Identify which cell holds the provided text, then report its [X, Y] central coordinate. 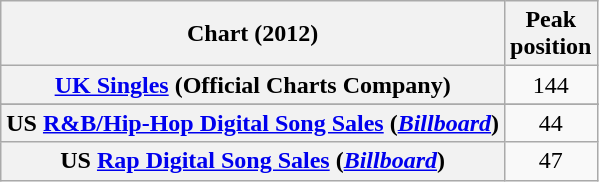
UK Singles (Official Charts Company) [253, 85]
Chart (2012) [253, 34]
144 [551, 85]
Peakposition [551, 34]
US R&B/Hip-Hop Digital Song Sales (Billboard) [253, 123]
US Rap Digital Song Sales (Billboard) [253, 161]
44 [551, 123]
47 [551, 161]
